Provide the [x, y] coordinate of the cell's center where the given text is located.  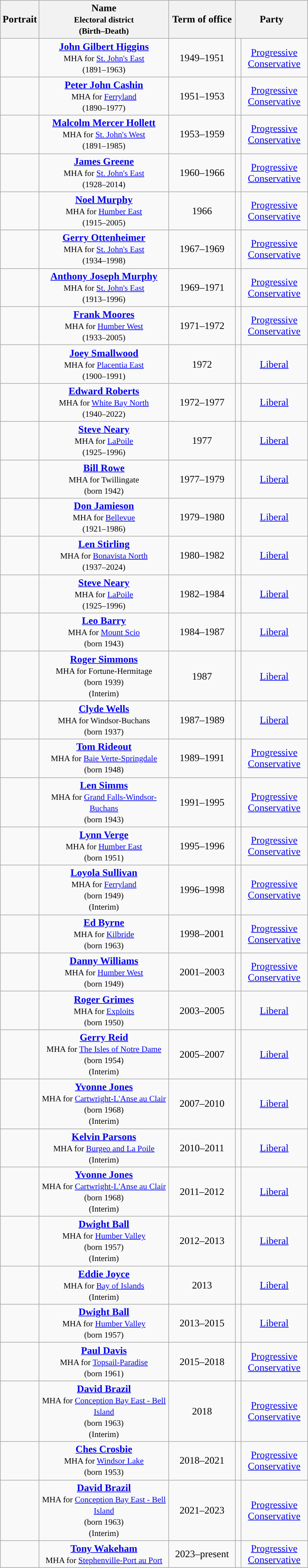
Peter John CashinMHA for Ferryland(1890–1977) [104, 96]
1969–1971 [202, 287]
2013 [202, 1285]
1995–1996 [202, 846]
2005–2007 [202, 1054]
1998–2001 [202, 934]
Len SimmsMHA for Grand Falls-Windsor-Buchans(born 1943) [104, 802]
1977–1979 [202, 479]
Bill RoweMHA for Twillingate(born 1942) [104, 479]
1972 [202, 364]
1984–1987 [202, 632]
2012–2013 [202, 1241]
1977 [202, 440]
Don JamiesonMHA for Bellevue(1921–1986) [104, 517]
1960–1966 [202, 173]
Loyola SullivanMHA for Ferryland(born 1949)(Interim) [104, 890]
1989–1991 [202, 758]
2010–2011 [202, 1148]
Portrait [20, 20]
Edward RobertsMHA for White Bay North(1940–2022) [104, 402]
Roger GrimesMHA for Exploits(born 1950) [104, 1010]
Party [272, 20]
1982–1984 [202, 594]
Leo BarryMHA for Mount Scio(born 1943) [104, 632]
Gerry OttenheimerMHA for St. John's East(1934–1998) [104, 249]
1951–1953 [202, 96]
Malcolm Mercer HollettMHA for St. John's West(1891–1985) [104, 134]
2018 [202, 1411]
Frank MooresMHA for Humber West(1933–2005) [104, 326]
Eddie JoyceMHA for Bay of Islands(Interim) [104, 1285]
Gerry ReidMHA for The Isles of Notre Dame(born 1954)(Interim) [104, 1054]
Danny WilliamsMHA for Humber West(born 1949) [104, 972]
1980–1982 [202, 556]
2007–2010 [202, 1104]
Clyde WellsMHA for Windsor-Buchans(born 1937) [104, 720]
Tony WakehamMHA for Stephenville-Port au Port [104, 1554]
Len StirlingMHA for Bonavista North(1937–2024) [104, 556]
Tom RideoutMHA for Baie Verte-Springdale(born 1948) [104, 758]
2018–2021 [202, 1461]
1971–1972 [202, 326]
Joey SmallwoodMHA for Placentia East(1900–1991) [104, 364]
Roger SimmonsMHA for Fortune-Hermitage(born 1939)(Interim) [104, 676]
2003–2005 [202, 1010]
Lynn VergeMHA for Humber East(born 1951) [104, 846]
2011–2012 [202, 1192]
1991–1995 [202, 802]
2013–2015 [202, 1323]
2021–2023 [202, 1510]
Dwight BallMHA for Humber Valley(born 1957) [104, 1323]
John Gilbert HigginsMHA for St. John's East(1891–1963) [104, 58]
2015–2018 [202, 1362]
1967–1969 [202, 249]
NameElectoral district(Birth–Death) [104, 20]
1987–1989 [202, 720]
1996–1998 [202, 890]
1966 [202, 211]
Anthony Joseph MurphyMHA for St. John's East(1913–1996) [104, 287]
1949–1951 [202, 58]
James GreeneMHA for St. John's East(1928–2014) [104, 173]
2023–present [202, 1554]
Ed ByrneMHA for Kilbride(born 1963) [104, 934]
Noel MurphyMHA for Humber East(1915–2005) [104, 211]
1987 [202, 676]
1972–1977 [202, 402]
Kelvin ParsonsMHA for Burgeo and La Poile(Interim) [104, 1148]
2001–2003 [202, 972]
1953–1959 [202, 134]
Paul Davis MHA for Topsail-Paradise(born 1961) [104, 1362]
1979–1980 [202, 517]
Term of office [202, 20]
Dwight BallMHA for Humber Valley(born 1957)(Interim) [104, 1241]
Ches CrosbieMHA for Windsor Lake(born 1953) [104, 1461]
